Pinpoint the cell where the given text exists, returning its [X, Y] midpoint coordinate. 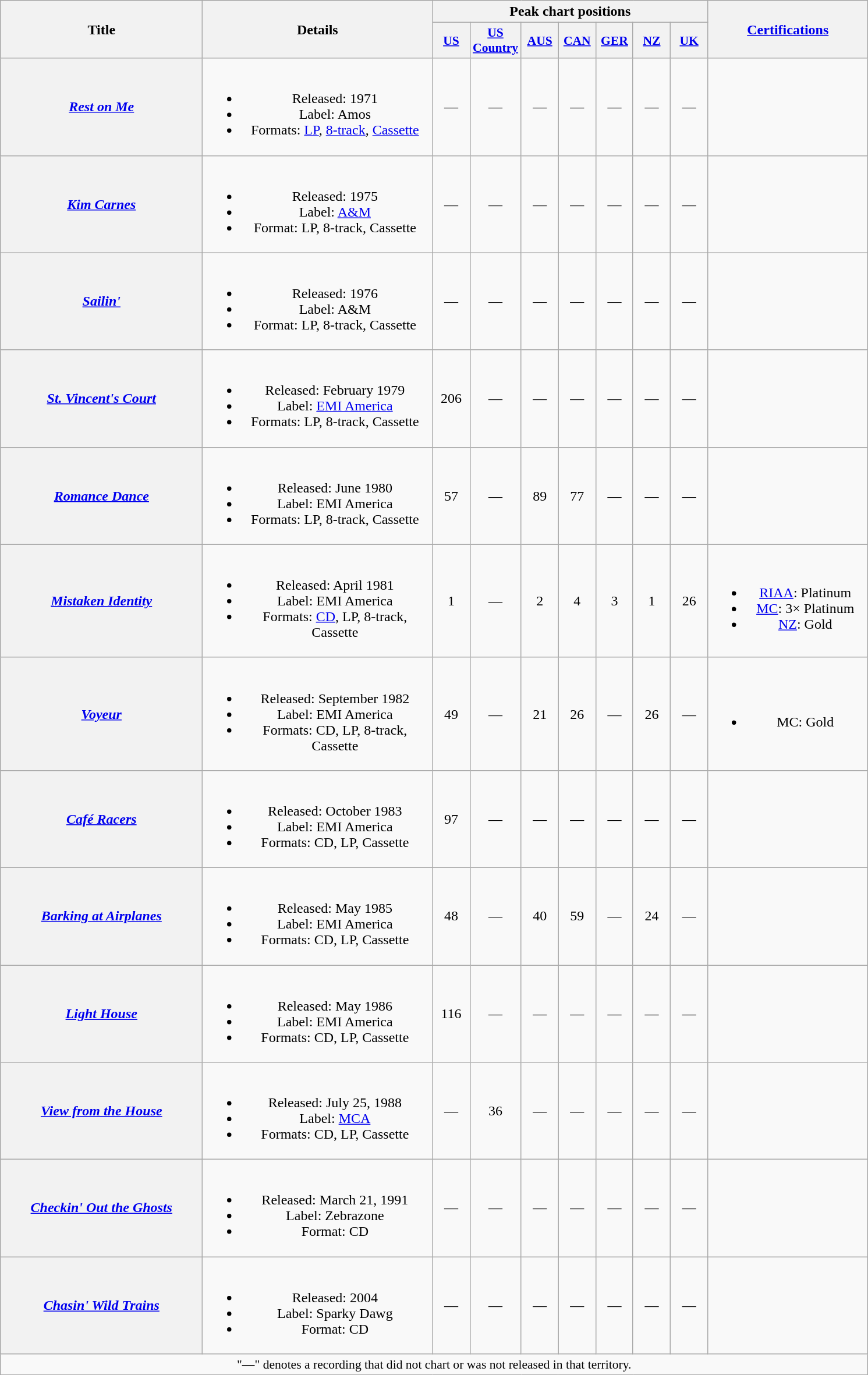
Title [101, 29]
Released: October 1983Label: EMI AmericaFormats: CD, LP, Cassette [318, 818]
89 [540, 496]
Barking at Airplanes [101, 916]
US Country [495, 41]
Released: July 25, 1988Label: MCAFormats: CD, LP, Cassette [318, 1111]
Released: 1976Label: A&MFormat: LP, 8-track, Cassette [318, 302]
View from the House [101, 1111]
Details [318, 29]
Released: April 1981Label: EMI AmericaFormats: CD, LP, 8-track, Cassette [318, 601]
"—" denotes a recording that did not chart or was not released in that territory. [434, 1365]
4 [577, 601]
Kim Carnes [101, 204]
RIAA: PlatinumMC: 3× PlatinumNZ: Gold [788, 601]
Peak chart positions [571, 12]
Rest on Me [101, 107]
Released: 1975Label: A&MFormat: LP, 8-track, Cassette [318, 204]
Released: June 1980Label: EMI AmericaFormats: LP, 8-track, Cassette [318, 496]
Released: March 21, 1991Label: ZebrazoneFormat: CD [318, 1209]
UK [689, 41]
59 [577, 916]
Sailin' [101, 302]
57 [451, 496]
Released: 2004Label: Sparky DawgFormat: CD [318, 1305]
Chasin' Wild Trains [101, 1305]
77 [577, 496]
Released: May 1985Label: EMI AmericaFormats: CD, LP, Cassette [318, 916]
Released: September 1982Label: EMI AmericaFormats: CD, LP, 8-track, Cassette [318, 714]
40 [540, 916]
Checkin' Out the Ghosts [101, 1209]
Voyeur [101, 714]
NZ [651, 41]
Café Racers [101, 818]
24 [651, 916]
St. Vincent's Court [101, 398]
MC: Gold [788, 714]
Romance Dance [101, 496]
Light House [101, 1014]
Released: May 1986Label: EMI AmericaFormats: CD, LP, Cassette [318, 1014]
CAN [577, 41]
GER [614, 41]
Certifications [788, 29]
48 [451, 916]
21 [540, 714]
3 [614, 601]
49 [451, 714]
Released: February 1979Label: EMI AmericaFormats: LP, 8-track, Cassette [318, 398]
US [451, 41]
36 [495, 1111]
116 [451, 1014]
Mistaken Identity [101, 601]
AUS [540, 41]
2 [540, 601]
97 [451, 818]
Released: 1971Label: AmosFormats: LP, 8-track, Cassette [318, 107]
206 [451, 398]
